Locate the cell with the specified text and output its (x, y) center coordinate. 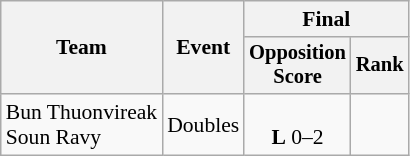
Team (82, 48)
OppositionScore (298, 66)
Event (203, 48)
Final (326, 19)
Doubles (203, 124)
Bun ThuonvireakSoun Ravy (82, 124)
Rank (380, 66)
L 0–2 (298, 124)
